Return [x, y] of the center of cell containing provided text 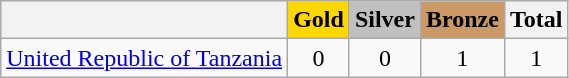
Total [536, 20]
Gold [319, 20]
United Republic of Tanzania [144, 58]
Silver [384, 20]
Bronze [462, 20]
